Return the [X, Y] coordinate for the center point of the cell that contains the specified text.  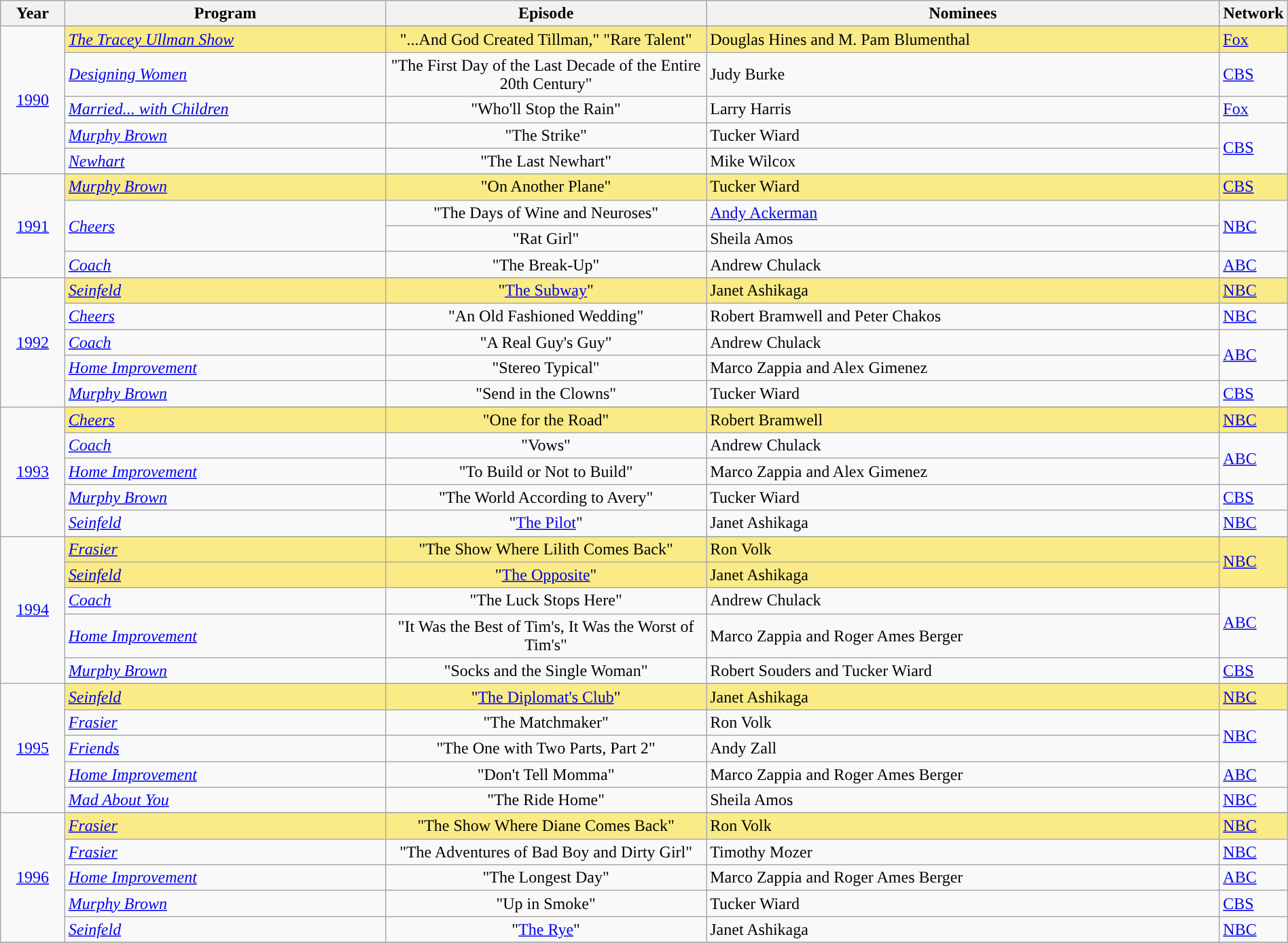
"One for the Road" [545, 420]
Newhart [225, 161]
"The Opposite" [545, 575]
Married... with Children [225, 109]
1996 [33, 878]
"The Show Where Diane Comes Back" [545, 826]
"The Diplomat's Club" [545, 696]
Program [225, 14]
"To Build or Not to Build" [545, 471]
Robert Bramwell and Peter Chakos [963, 316]
"The Adventures of Bad Boy and Dirty Girl" [545, 852]
Episode [545, 14]
Douglas Hines and M. Pam Blumenthal [963, 39]
"...And God Created Tillman," "Rare Talent" [545, 39]
"Vows" [545, 446]
"The First Day of the Last Decade of the Entire 20th Century" [545, 75]
"Who'll Stop the Rain" [545, 109]
"The Days of Wine and Neuroses" [545, 213]
1992 [33, 342]
"The One with Two Parts, Part 2" [545, 748]
"The Subway" [545, 290]
1990 [33, 101]
"The Break-Up" [545, 264]
1995 [33, 748]
Larry Harris [963, 109]
"It Was the Best of Tim's, It Was the Worst of Tim's" [545, 636]
Judy Burke [963, 75]
"Stereo Typical" [545, 368]
"The Luck Stops Here" [545, 601]
"The World According to Avery" [545, 497]
Year [33, 14]
1993 [33, 471]
"The Last Newhart" [545, 161]
"Rat Girl" [545, 238]
Mike Wilcox [963, 161]
"The Rye" [545, 929]
"Up in Smoke" [545, 904]
"The Strike" [545, 135]
"The Longest Day" [545, 878]
"The Show Where Lilith Comes Back" [545, 549]
Mad About You [225, 800]
Network [1253, 14]
"An Old Fashioned Wedding" [545, 316]
"Socks and the Single Woman" [545, 671]
The Tracey Ullman Show [225, 39]
Andy Zall [963, 748]
"The Ride Home" [545, 800]
"The Pilot" [545, 523]
1991 [33, 226]
"Send in the Clowns" [545, 394]
Designing Women [225, 75]
Robert Souders and Tucker Wiard [963, 671]
"A Real Guy's Guy" [545, 342]
"Don't Tell Momma" [545, 774]
Andy Ackerman [963, 213]
"On Another Plane" [545, 187]
Nominees [963, 14]
Friends [225, 748]
Timothy Mozer [963, 852]
"The Matchmaker" [545, 722]
Robert Bramwell [963, 420]
1994 [33, 610]
